Find where the given text appears and provide that cell's center as [X, Y] coordinate. 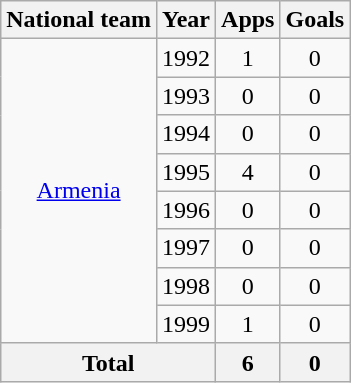
Armenia [79, 191]
Goals [315, 20]
National team [79, 20]
1998 [186, 286]
1996 [186, 210]
Apps [248, 20]
1995 [186, 172]
Total [108, 362]
1994 [186, 134]
1993 [186, 96]
1992 [186, 58]
1999 [186, 324]
Year [186, 20]
4 [248, 172]
6 [248, 362]
1997 [186, 248]
